Pinpoint the cell where the given text exists, returning its [x, y] midpoint coordinate. 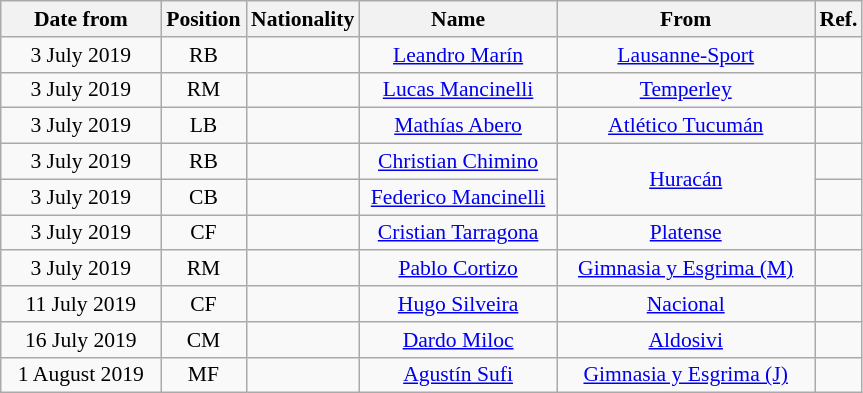
Federico Mancinelli [458, 197]
Mathías Abero [458, 126]
Gimnasia y Esgrima (M) [686, 269]
Nacional [686, 304]
11 July 2019 [81, 304]
From [686, 19]
Hugo Silveira [458, 304]
Huracán [686, 180]
Leandro Marín [458, 55]
Pablo Cortizo [458, 269]
Gimnasia y Esgrima (J) [686, 375]
LB [204, 126]
Aldosivi [686, 340]
1 August 2019 [81, 375]
Position [204, 19]
Ref. [839, 19]
Platense [686, 233]
Christian Chimino [458, 162]
Lucas Mancinelli [458, 90]
Name [458, 19]
Date from [81, 19]
Temperley [686, 90]
CB [204, 197]
CM [204, 340]
MF [204, 375]
Agustín Sufi [458, 375]
Nationality [302, 19]
Lausanne-Sport [686, 55]
16 July 2019 [81, 340]
Atlético Tucumán [686, 126]
Dardo Miloc [458, 340]
Cristian Tarragona [458, 233]
